Detect which cell encompasses the target text, then output its (X, Y) center coordinate. 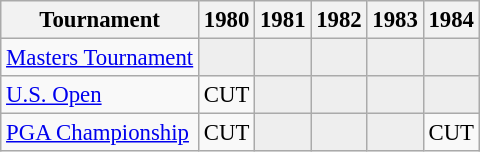
1984 (451, 20)
Tournament (100, 20)
1980 (227, 20)
U.S. Open (100, 95)
PGA Championship (100, 133)
1983 (395, 20)
1982 (339, 20)
1981 (283, 20)
Masters Tournament (100, 58)
